Return (X, Y) of the center of cell containing provided text 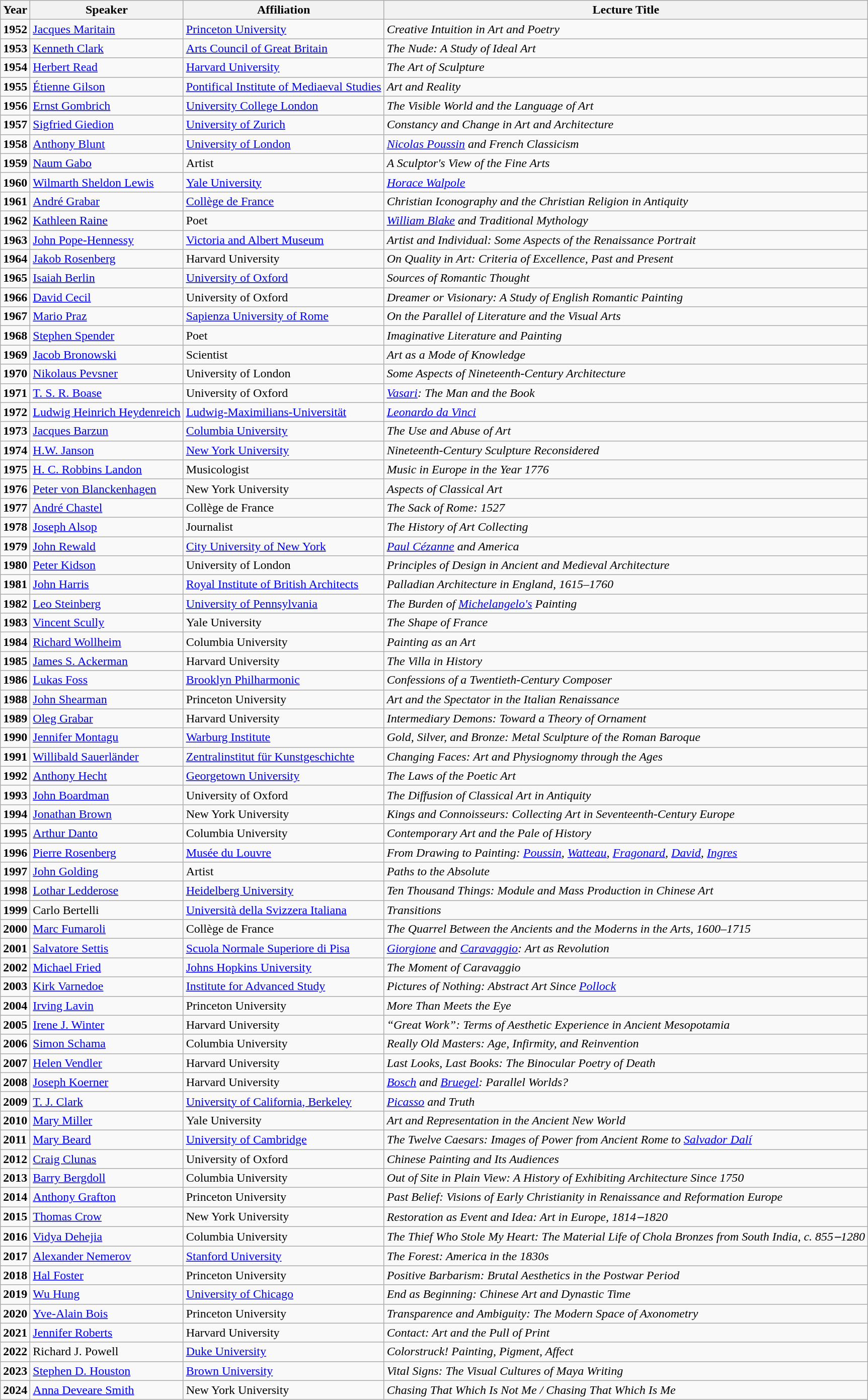
Artist and Individual: Some Aspects of the Renaissance Portrait (626, 240)
2003 (15, 986)
The Sack of Rome: 1527 (626, 508)
More Than Meets the Eye (626, 1006)
Affiliation (284, 10)
1967 (15, 316)
Constancy and Change in Art and Architecture (626, 125)
Intermediary Demons: Toward a Theory of Ornament (626, 718)
Jacques Barzun (107, 431)
The Laws of the Poetic Art (626, 776)
Simon Schama (107, 1044)
1996 (15, 853)
1964 (15, 259)
Changing Faces: Art and Physiognomy through the Ages (626, 757)
Contact: Art and the Pull of Print (626, 1333)
Anthony Grafton (107, 1197)
2015 (15, 1217)
2007 (15, 1063)
1960 (15, 182)
Past Belief: Visions of Early Christianity in Renaissance and Reformation Europe (626, 1197)
Arts Council of Great Britain (284, 48)
1971 (15, 393)
Sigfried Giedion (107, 125)
André Grabar (107, 201)
1985 (15, 661)
Peter von Blanckenhagen (107, 488)
1990 (15, 737)
On the Parallel of Literature and the Visual Arts (626, 316)
William Blake and Traditional Mythology (626, 220)
1966 (15, 297)
Positive Barbarism: Brutal Aesthetics in the Postwar Period (626, 1275)
City University of New York (284, 546)
Anthony Hecht (107, 776)
2008 (15, 1082)
Paul Cézanne and America (626, 546)
1970 (15, 374)
Sapienza University of Rome (284, 316)
1975 (15, 469)
Jennifer Roberts (107, 1333)
1974 (15, 450)
2011 (15, 1139)
Transitions (626, 910)
University of Cambridge (284, 1139)
Naum Gabo (107, 163)
The History of Art Collecting (626, 527)
On Quality in Art: Criteria of Excellence, Past and Present (626, 259)
The Moment of Caravaggio (626, 967)
2018 (15, 1275)
Helen Vendler (107, 1063)
Pontifical Institute of Mediaeval Studies (284, 87)
The Art of Sculpture (626, 67)
1977 (15, 508)
The Twelve Caesars: Images of Power from Ancient Rome to Salvador Dalí (626, 1139)
Hal Foster (107, 1275)
Yve-Alain Bois (107, 1313)
The Nude: A Study of Ideal Art (626, 48)
Ludwig Heinrich Heydenreich (107, 412)
Irene J. Winter (107, 1025)
Transparence and Ambiguity: The Modern Space of Axonometry (626, 1313)
1959 (15, 163)
Kathleen Raine (107, 220)
The Villa in History (626, 661)
Jonathan Brown (107, 814)
2016 (15, 1237)
1991 (15, 757)
Joseph Alsop (107, 527)
Joseph Koerner (107, 1082)
1979 (15, 546)
Alexander Nemerov (107, 1256)
1968 (15, 336)
2013 (15, 1178)
Art and the Spectator in the Italian Renaissance (626, 699)
University of Pennsylvania (284, 604)
Institute for Advanced Study (284, 986)
The Diffusion of Classical Art in Antiquity (626, 795)
Anna Deveare Smith (107, 1390)
1961 (15, 201)
Sources of Romantic Thought (626, 278)
Wilmarth Sheldon Lewis (107, 182)
Lukas Foss (107, 680)
Peter Kidson (107, 565)
Carlo Bertelli (107, 910)
Year (15, 10)
Stephen D. Houston (107, 1371)
Brooklyn Philharmonic (284, 680)
John Shearman (107, 699)
Jennifer Montagu (107, 737)
T. J. Clark (107, 1101)
Stanford University (284, 1256)
1988 (15, 699)
Ernst Gombrich (107, 106)
1993 (15, 795)
Palladian Architecture in England, 1615–1760 (626, 585)
2019 (15, 1294)
Ludwig-Maximilians-Universität (284, 412)
Nicolas Poussin and French Classicism (626, 144)
Paths to the Absolute (626, 872)
Brown University (284, 1371)
Last Looks, Last Books: The Binocular Poetry of Death (626, 1063)
2009 (15, 1101)
2001 (15, 948)
Scuola Normale Superiore di Pisa (284, 948)
Lothar Ledderose (107, 891)
The Burden of Michelangelo's Painting (626, 604)
Dreamer or Visionary: A Study of English Romantic Painting (626, 297)
T. S. R. Boase (107, 393)
Creative Intuition in Art and Poetry (626, 29)
Chasing That Which Is Not Me / Chasing That Which Is Me (626, 1390)
Arthur Danto (107, 833)
1999 (15, 910)
Painting as an Art (626, 642)
1962 (15, 220)
Vasari: The Man and the Book (626, 393)
Leonardo da Vinci (626, 412)
1992 (15, 776)
The Quarrel Between the Ancients and the Moderns in the Arts, 1600–1715 (626, 929)
1954 (15, 67)
Horace Walpole (626, 182)
2024 (15, 1390)
1973 (15, 431)
Vidya Dehejia (107, 1237)
André Chastel (107, 508)
Salvatore Settis (107, 948)
Kirk Varnedoe (107, 986)
Speaker (107, 10)
Art and Reality (626, 87)
2002 (15, 967)
1978 (15, 527)
H. C. Robbins Landon (107, 469)
2005 (15, 1025)
Barry Bergdoll (107, 1178)
2006 (15, 1044)
Picasso and Truth (626, 1101)
The Thief Who Stole My Heart: The Material Life of Chola Bronzes from South India, c. 855‒1280 (626, 1237)
Lecture Title (626, 10)
Chinese Painting and Its Audiences (626, 1159)
John Rewald (107, 546)
1994 (15, 814)
Nikolaus Pevsner (107, 374)
Herbert Read (107, 67)
University of Zurich (284, 125)
Scientist (284, 355)
The Forest: America in the 1830s (626, 1256)
Victoria and Albert Museum (284, 240)
Jacob Bronowski (107, 355)
John Pope-Hennessy (107, 240)
1981 (15, 585)
Aspects of Classical Art (626, 488)
University of California, Berkeley (284, 1101)
2023 (15, 1371)
H.W. Janson (107, 450)
1989 (15, 718)
2014 (15, 1197)
1980 (15, 565)
Pierre Rosenberg (107, 853)
1963 (15, 240)
1976 (15, 488)
Anthony Blunt (107, 144)
Kenneth Clark (107, 48)
Jakob Rosenberg (107, 259)
The Use and Abuse of Art (626, 431)
Mary Beard (107, 1139)
Richard Wollheim (107, 642)
“Great Work”: Terms of Aesthetic Experience in Ancient Mesopotamia (626, 1025)
Richard J. Powell (107, 1352)
Mario Praz (107, 316)
1986 (15, 680)
Willibald Sauerländer (107, 757)
1995 (15, 833)
Some Aspects of Nineteenth‑Century Architecture (626, 374)
Zentralinstitut für Kunstgeschichte (284, 757)
Really Old Masters: Age, Infirmity, and Reinvention (626, 1044)
Imaginative Literature and Painting (626, 336)
Musée du Louvre (284, 853)
John Boardman (107, 795)
Gold, Silver, and Bronze: Metal Sculpture of the Roman Baroque (626, 737)
From Drawing to Painting: Poussin, Watteau, Fragonard, David, Ingres (626, 853)
Stephen Spender (107, 336)
1982 (15, 604)
The Shape of France (626, 623)
1958 (15, 144)
John Harris (107, 585)
Étienne Gilson (107, 87)
University of Chicago (284, 1294)
Nineteenth‑Century Sculpture Reconsidered (626, 450)
Warburg Institute (284, 737)
1969 (15, 355)
1953 (15, 48)
Musicologist (284, 469)
David Cecil (107, 297)
Out of Site in Plain View: A History of Exhibiting Architecture Since 1750 (626, 1178)
2012 (15, 1159)
Leo Steinberg (107, 604)
Mary Miller (107, 1120)
The Visible World and the Language of Art (626, 106)
Thomas Crow (107, 1217)
Irving Lavin (107, 1006)
2000 (15, 929)
End as Beginning: Chinese Art and Dynastic Time (626, 1294)
Michael Fried (107, 967)
Wu Hung (107, 1294)
Colorstruck! Painting, Pigment, Affect (626, 1352)
Georgetown University (284, 776)
2021 (15, 1333)
Christian Iconography and the Christian Religion in Antiquity (626, 201)
2010 (15, 1120)
Confessions of a Twentieth‑Century Composer (626, 680)
Johns Hopkins University (284, 967)
1984 (15, 642)
1957 (15, 125)
2022 (15, 1352)
1998 (15, 891)
2020 (15, 1313)
Isaiah Berlin (107, 278)
1956 (15, 106)
1952 (15, 29)
Royal Institute of British Architects (284, 585)
Heidelberg University (284, 891)
John Golding (107, 872)
Contemporary Art and the Pale of History (626, 833)
Art as a Mode of Knowledge (626, 355)
Giorgione and Caravaggio: Art as Revolution (626, 948)
1965 (15, 278)
Principles of Design in Ancient and Medieval Architecture (626, 565)
Art and Representation in the Ancient New World (626, 1120)
Craig Clunas (107, 1159)
Kings and Connoisseurs: Collecting Art in Seventeenth-Century Europe (626, 814)
1997 (15, 872)
2004 (15, 1006)
Duke University (284, 1352)
Oleg Grabar (107, 718)
Ten Thousand Things: Module and Mass Production in Chinese Art (626, 891)
Vincent Scully (107, 623)
Marc Fumaroli (107, 929)
Pictures of Nothing: Abstract Art Since Pollock (626, 986)
Restoration as Event and Idea: Art in Europe, 1814‒1820 (626, 1217)
Music in Europe in the Year 1776 (626, 469)
Università della Svizzera Italiana (284, 910)
Vital Signs: The Visual Cultures of Maya Writing (626, 1371)
1983 (15, 623)
1972 (15, 412)
James S. Ackerman (107, 661)
University College London (284, 106)
1955 (15, 87)
2017 (15, 1256)
Jacques Maritain (107, 29)
Journalist (284, 527)
Bosch and Bruegel: Parallel Worlds? (626, 1082)
A Sculptor's View of the Fine Arts (626, 163)
